Pinpoint the cell where the given text exists, returning its (x, y) midpoint coordinate. 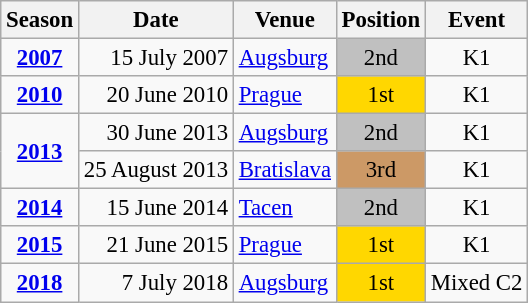
2018 (40, 283)
15 July 2007 (156, 58)
Bratislava (284, 170)
2014 (40, 208)
Event (476, 20)
Date (156, 20)
Position (380, 20)
2010 (40, 95)
2015 (40, 245)
2013 (40, 152)
Mixed C2 (476, 283)
30 June 2013 (156, 133)
2007 (40, 58)
20 June 2010 (156, 95)
25 August 2013 (156, 170)
7 July 2018 (156, 283)
Season (40, 20)
Venue (284, 20)
15 June 2014 (156, 208)
21 June 2015 (156, 245)
3rd (380, 170)
Tacen (284, 208)
